Search for the cell housing the specified text and yield its (X, Y) center coordinate. 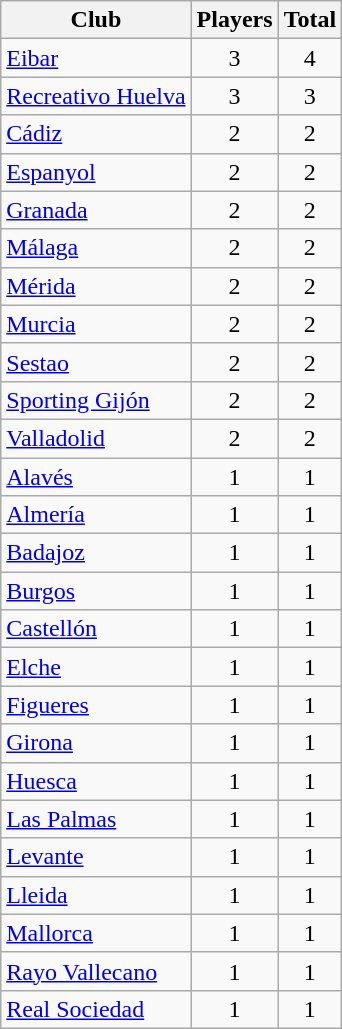
Huesca (96, 781)
Mérida (96, 286)
Málaga (96, 248)
Girona (96, 743)
Cádiz (96, 134)
Recreativo Huelva (96, 96)
Castellón (96, 629)
Figueres (96, 705)
Elche (96, 667)
Mallorca (96, 933)
Eibar (96, 58)
Club (96, 20)
Valladolid (96, 438)
Granada (96, 210)
Rayo Vallecano (96, 971)
Players (234, 20)
Total (310, 20)
Sporting Gijón (96, 400)
Sestao (96, 362)
Badajoz (96, 553)
Las Palmas (96, 819)
Murcia (96, 324)
Burgos (96, 591)
4 (310, 58)
Lleida (96, 895)
Levante (96, 857)
Alavés (96, 477)
Almería (96, 515)
Espanyol (96, 172)
Real Sociedad (96, 1009)
